Detect which cell encompasses the target text, then output its [x, y] center coordinate. 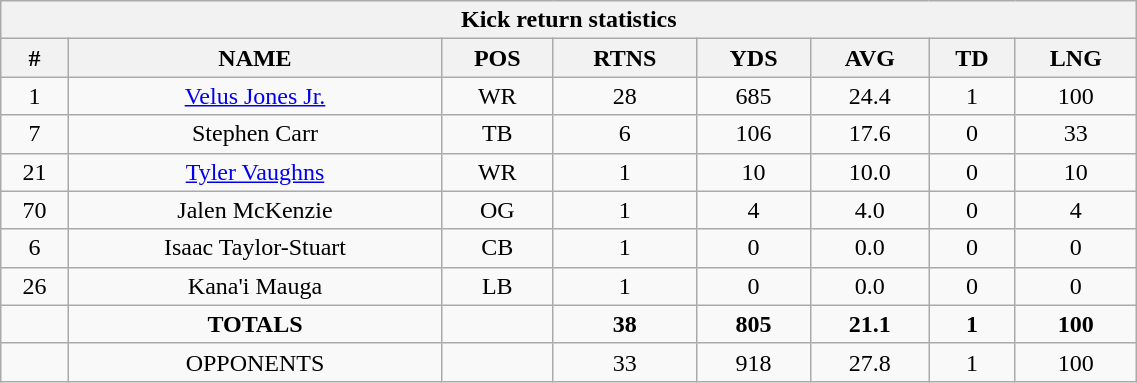
TOTALS [254, 324]
26 [35, 286]
AVG [870, 58]
OG [497, 210]
Tyler Vaughns [254, 172]
685 [753, 96]
NAME [254, 58]
28 [624, 96]
Jalen McKenzie [254, 210]
TB [497, 134]
805 [753, 324]
21 [35, 172]
POS [497, 58]
10.0 [870, 172]
OPPONENTS [254, 362]
27.8 [870, 362]
LNG [1076, 58]
24.4 [870, 96]
106 [753, 134]
RTNS [624, 58]
7 [35, 134]
# [35, 58]
CB [497, 248]
Velus Jones Jr. [254, 96]
17.6 [870, 134]
Stephen Carr [254, 134]
Kana'i Mauga [254, 286]
Isaac Taylor-Stuart [254, 248]
918 [753, 362]
21.1 [870, 324]
4.0 [870, 210]
38 [624, 324]
70 [35, 210]
YDS [753, 58]
TD [972, 58]
Kick return statistics [569, 20]
LB [497, 286]
